Return [x, y] of the center of cell containing provided text 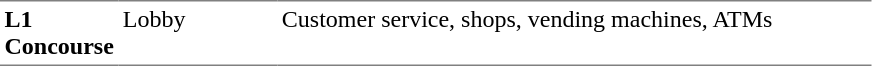
Customer service, shops, vending machines, ATMs [574, 33]
Lobby [198, 33]
L1Concourse [59, 33]
